Provide the (x, y) coordinate of the cell's center where the given text is located.  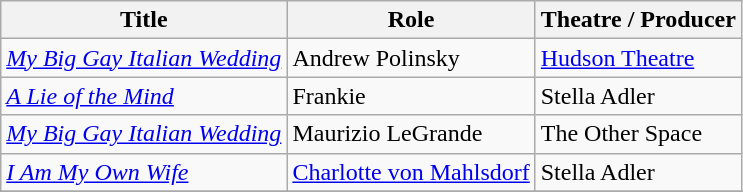
I Am My Own Wife (144, 172)
Maurizio LeGrande (411, 134)
Title (144, 20)
The Other Space (638, 134)
Frankie (411, 96)
Theatre / Producer (638, 20)
Charlotte von Mahlsdorf (411, 172)
A Lie of the Mind (144, 96)
Andrew Polinsky (411, 58)
Role (411, 20)
Hudson Theatre (638, 58)
